From the cell containing the given text, extract its center point as [x, y] coordinate. 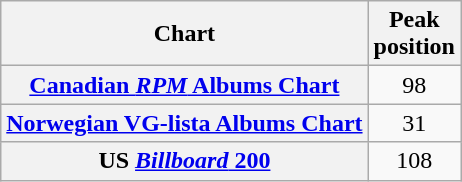
Canadian RPM Albums Chart [184, 85]
Peakposition [414, 34]
31 [414, 123]
98 [414, 85]
US Billboard 200 [184, 161]
Chart [184, 34]
Norwegian VG-lista Albums Chart [184, 123]
108 [414, 161]
